Determine the [x, y] coordinate at the center of the cell enclosing the given text.  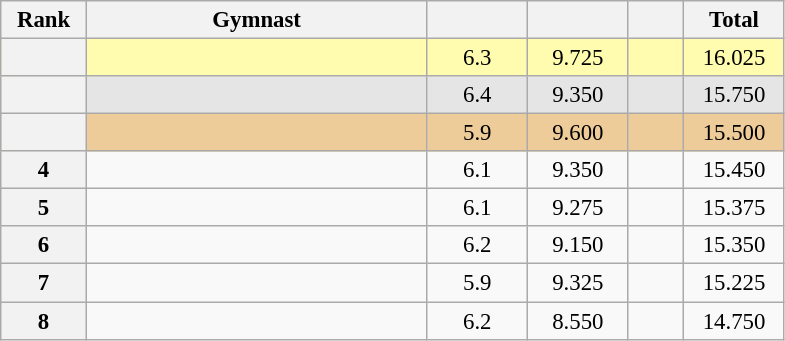
7 [44, 283]
4 [44, 170]
6.4 [478, 95]
15.500 [734, 133]
15.225 [734, 283]
6 [44, 245]
8 [44, 321]
15.750 [734, 95]
Rank [44, 20]
9.325 [578, 283]
9.600 [578, 133]
14.750 [734, 321]
15.350 [734, 245]
8.550 [578, 321]
9.150 [578, 245]
Gymnast [256, 20]
9.275 [578, 208]
6.3 [478, 58]
15.450 [734, 170]
15.375 [734, 208]
Total [734, 20]
5 [44, 208]
9.725 [578, 58]
16.025 [734, 58]
